For the text-containing cell, return its midpoint in (x, y) coordinate format. 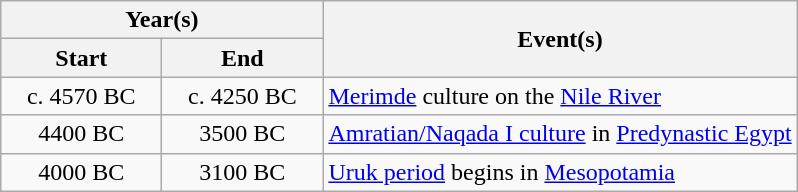
Uruk period begins in Mesopotamia (560, 172)
Start (82, 58)
3100 BC (242, 172)
End (242, 58)
4000 BC (82, 172)
Year(s) (162, 20)
Merimde culture on the Nile River (560, 96)
c. 4570 BC (82, 96)
c. 4250 BC (242, 96)
Event(s) (560, 39)
4400 BC (82, 134)
Amratian/Naqada I culture in Predynastic Egypt (560, 134)
3500 BC (242, 134)
